Detect which cell encompasses the target text, then output its [x, y] center coordinate. 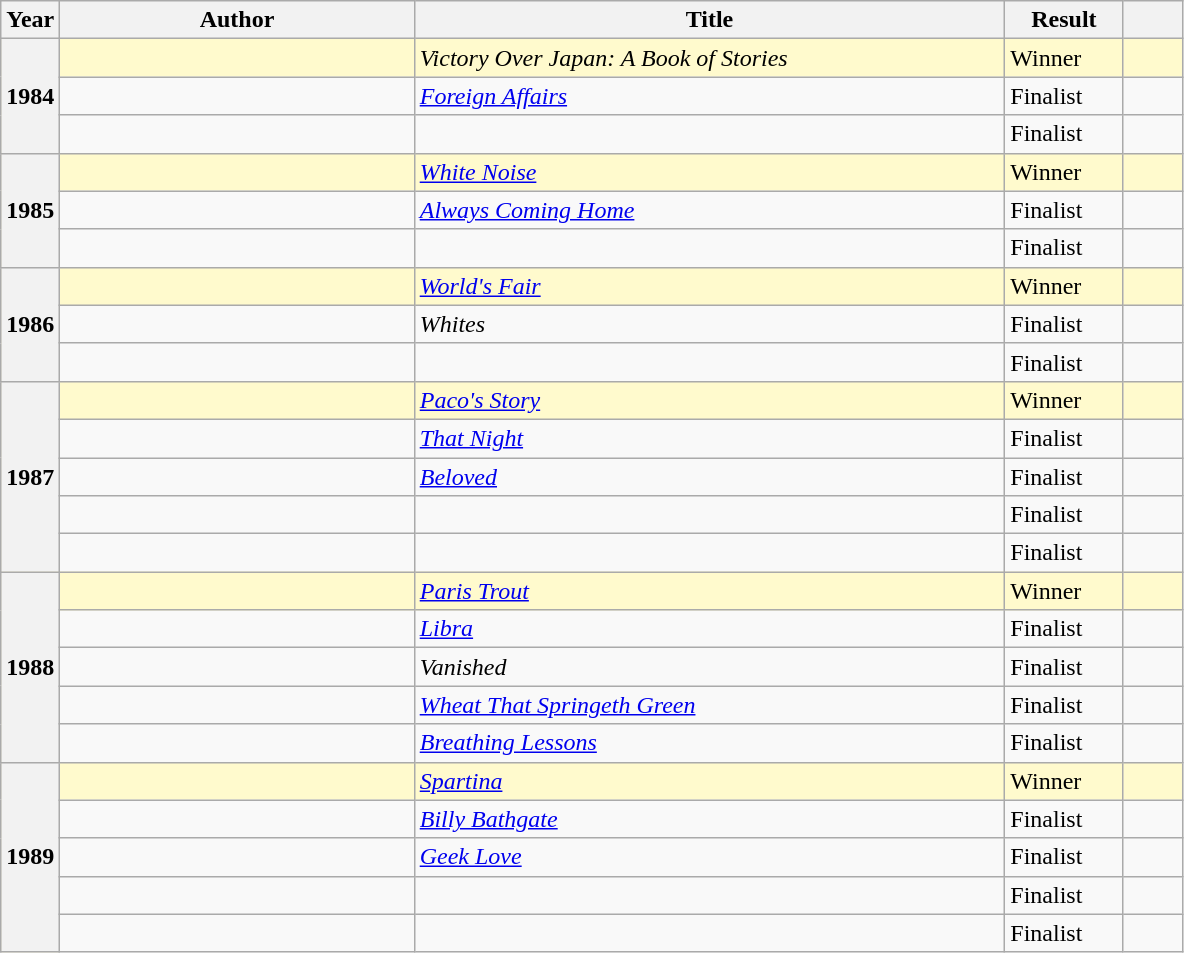
Author [237, 20]
1988 [30, 667]
Paco's Story [710, 400]
Geek Love [710, 857]
Year [30, 20]
White Noise [710, 172]
Vanished [710, 667]
Paris Trout [710, 591]
Spartina [710, 781]
That Night [710, 438]
Victory Over Japan: A Book of Stories [710, 58]
World's Fair [710, 286]
Billy Bathgate [710, 819]
Wheat That Springeth Green [710, 705]
Always Coming Home [710, 210]
Title [710, 20]
1989 [30, 857]
Breathing Lessons [710, 743]
1985 [30, 210]
1987 [30, 476]
Libra [710, 629]
Result [1064, 20]
Foreign Affairs [710, 96]
1984 [30, 96]
Beloved [710, 477]
Whites [710, 324]
1986 [30, 324]
